Locate the cell with the specified text and output its (X, Y) center coordinate. 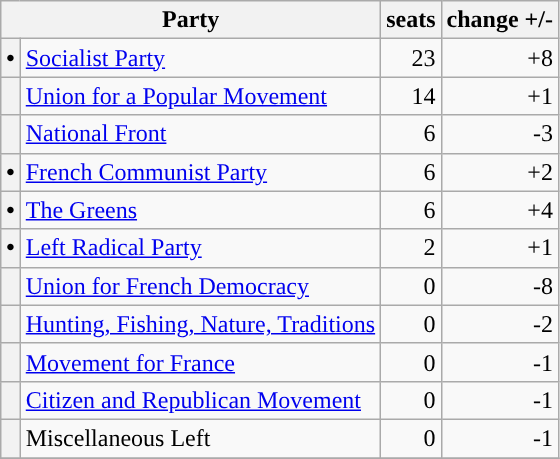
-2 (500, 324)
14 (411, 96)
The Greens (200, 210)
-3 (500, 134)
Miscellaneous Left (200, 438)
National Front (200, 134)
2 (411, 248)
Citizen and Republican Movement (200, 400)
Movement for France (200, 362)
23 (411, 58)
Union for French Democracy (200, 286)
Hunting, Fishing, Nature, Traditions (200, 324)
Socialist Party (200, 58)
Union for a Popular Movement (200, 96)
French Communist Party (200, 172)
+2 (500, 172)
seats (411, 20)
Left Radical Party (200, 248)
+8 (500, 58)
-8 (500, 286)
change +/- (500, 20)
+4 (500, 210)
Party (191, 20)
